Extract the [X, Y] coordinate from the center of the cell holding the provided text.  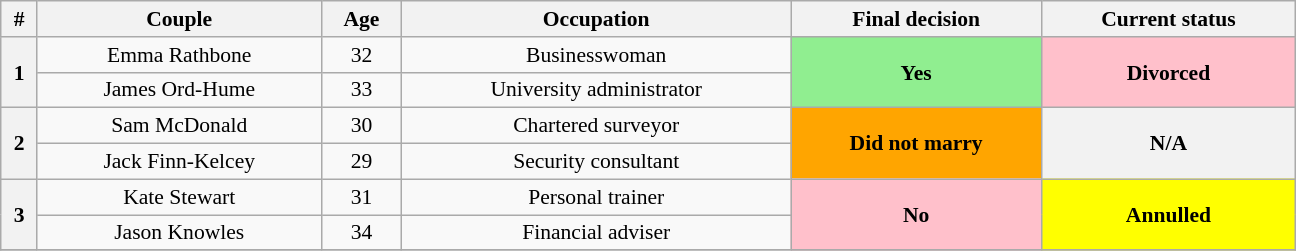
2 [20, 144]
Divorced [1169, 72]
Businesswoman [596, 55]
Did not marry [916, 144]
29 [362, 162]
Personal trainer [596, 197]
N/A [1169, 144]
32 [362, 55]
31 [362, 197]
Couple [179, 19]
Emma Rathbone [179, 55]
Chartered surveyor [596, 126]
University administrator [596, 90]
Jason Knowles [179, 233]
Security consultant [596, 162]
Occupation [596, 19]
Yes [916, 72]
James Ord-Hume [179, 90]
No [916, 214]
Kate Stewart [179, 197]
33 [362, 90]
Jack Finn-Kelcey [179, 162]
34 [362, 233]
Final decision [916, 19]
Annulled [1169, 214]
3 [20, 214]
30 [362, 126]
Age [362, 19]
Sam McDonald [179, 126]
1 [20, 72]
# [20, 19]
Financial adviser [596, 233]
Current status [1169, 19]
